Return (X, Y) of the center of cell containing provided text 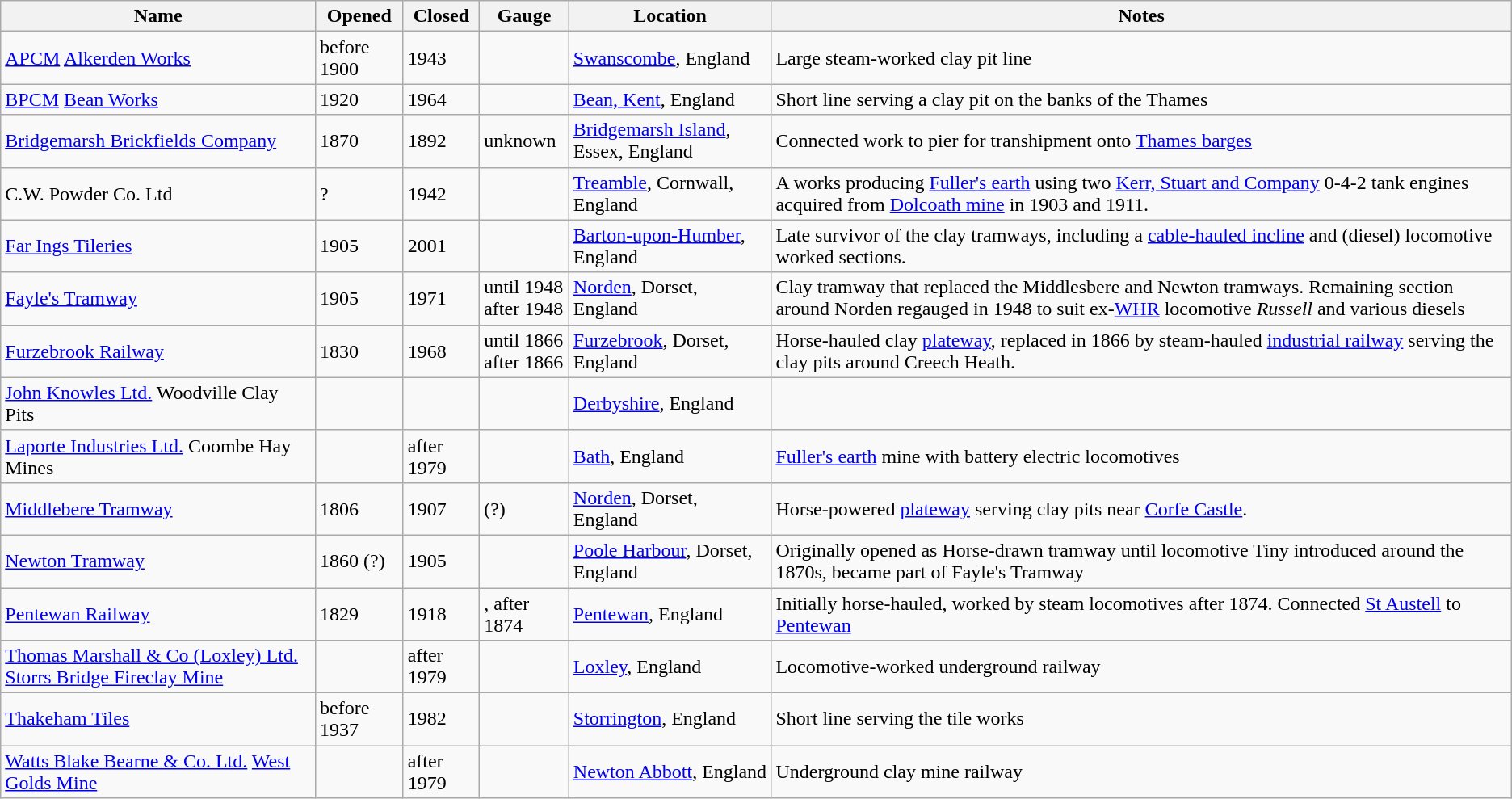
Pentewan, England (670, 614)
Storrington, England (670, 719)
Locomotive-worked underground railway (1141, 667)
Middlebere Tramway (158, 509)
Fuller's earth mine with battery electric locomotives (1141, 456)
, after 1874 (525, 614)
Horse-hauled clay plateway, replaced in 1866 by steam-hauled industrial railway serving the clay pits around Creech Heath. (1141, 351)
Name (158, 16)
Late survivor of the clay tramways, including a cable-hauled incline and (diesel) locomotive worked sections. (1141, 246)
Connected work to pier for transhipment onto Thames barges (1141, 141)
Opened (360, 16)
Poole Harbour, Dorset, England (670, 561)
C.W. Powder Co. Ltd (158, 194)
1907 (441, 509)
Underground clay mine railway (1141, 772)
until 1948 after 1948 (525, 299)
Bean, Kent, England (670, 99)
Large steam-worked clay pit line (1141, 58)
Gauge (525, 16)
before 1937 (360, 719)
Loxley, England (670, 667)
A works producing Fuller's earth using two Kerr, Stuart and Company 0-4-2 tank engines acquired from Dolcoath mine in 1903 and 1911. (1141, 194)
Short line serving a clay pit on the banks of the Thames (1141, 99)
Furzebrook Railway (158, 351)
BPCM Bean Works (158, 99)
Far Ings Tileries (158, 246)
Horse-powered plateway serving clay pits near Corfe Castle. (1141, 509)
Location (670, 16)
before 1900 (360, 58)
Short line serving the tile works (1141, 719)
Pentewan Railway (158, 614)
Treamble, Cornwall, England (670, 194)
Newton Tramway (158, 561)
Fayle's Tramway (158, 299)
Thakeham Tiles (158, 719)
1943 (441, 58)
Swanscombe, England (670, 58)
Notes (1141, 16)
? (360, 194)
(?) (525, 509)
John Knowles Ltd. Woodville Clay Pits (158, 404)
Bath, England (670, 456)
Newton Abbott, England (670, 772)
Closed (441, 16)
1860 (?) (360, 561)
Bridgemarsh Brickfields Company (158, 141)
until 1866 after 1866 (525, 351)
APCM Alkerden Works (158, 58)
Furzebrook, Dorset, England (670, 351)
2001 (441, 246)
1829 (360, 614)
1982 (441, 719)
1942 (441, 194)
Thomas Marshall & Co (Loxley) Ltd. Storrs Bridge Fireclay Mine (158, 667)
1870 (360, 141)
1920 (360, 99)
Laporte Industries Ltd. Coombe Hay Mines (158, 456)
Bridgemarsh Island, Essex, England (670, 141)
Watts Blake Bearne & Co. Ltd. West Golds Mine (158, 772)
Barton-upon-Humber, England (670, 246)
1918 (441, 614)
Initially horse-hauled, worked by steam locomotives after 1874. Connected St Austell to Pentewan (1141, 614)
1830 (360, 351)
1964 (441, 99)
Derbyshire, England (670, 404)
1892 (441, 141)
unknown (525, 141)
1806 (360, 509)
1971 (441, 299)
Originally opened as Horse-drawn tramway until locomotive Tiny introduced around the 1870s, became part of Fayle's Tramway (1141, 561)
1968 (441, 351)
